Extract the (x, y) coordinate from the center of the cell holding the provided text.  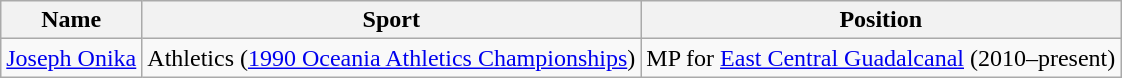
Name (72, 20)
Sport (392, 20)
MP for East Central Guadalcanal (2010–present) (881, 58)
Joseph Onika (72, 58)
Position (881, 20)
Athletics (1990 Oceania Athletics Championships) (392, 58)
